Find where the given text appears and provide that cell's center as (x, y) coordinate. 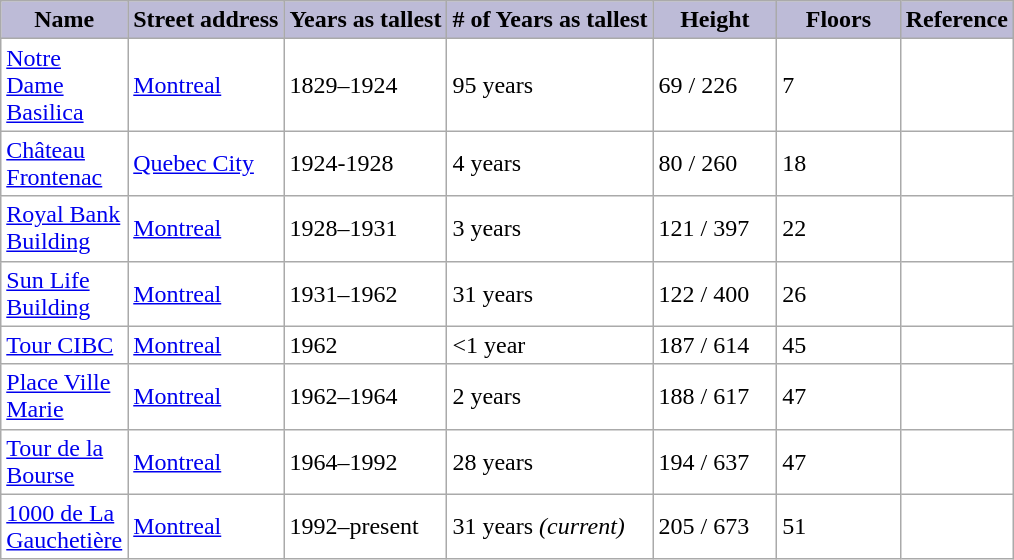
Years as tallest (366, 20)
Quebec City (206, 164)
1992–present (366, 526)
121 / 397 (715, 228)
194 / 637 (715, 462)
1931–1962 (366, 294)
3 years (550, 228)
7 (839, 85)
1962 (366, 345)
Name (64, 20)
Royal Bank Building (64, 228)
Tour CIBC (64, 345)
Château Frontenac (64, 164)
18 (839, 164)
95 years (550, 85)
Sun Life Building (64, 294)
188 / 617 (715, 396)
1829–1924 (366, 85)
1964–1992 (366, 462)
31 years (current) (550, 526)
1928–1931 (366, 228)
# of Years as tallest (550, 20)
69 / 226 (715, 85)
28 years (550, 462)
80 / 260 (715, 164)
Height (715, 20)
Place Ville Marie (64, 396)
22 (839, 228)
Tour de la Bourse (64, 462)
4 years (550, 164)
Reference (956, 20)
1924-1928 (366, 164)
122 / 400 (715, 294)
26 (839, 294)
205 / 673 (715, 526)
1962–1964 (366, 396)
187 / 614 (715, 345)
<1 year (550, 345)
1000 de La Gauchetière (64, 526)
Floors (839, 20)
51 (839, 526)
2 years (550, 396)
Street address (206, 20)
45 (839, 345)
Notre Dame Basilica (64, 85)
31 years (550, 294)
